For the text-containing cell, return its midpoint in [x, y] coordinate format. 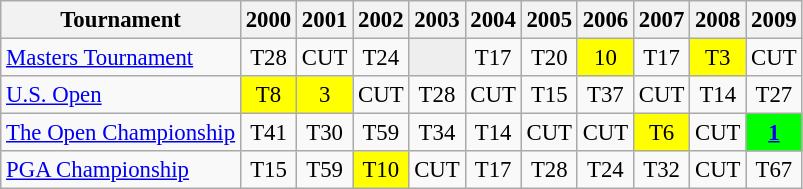
2003 [437, 20]
T37 [605, 95]
T34 [437, 133]
Masters Tournament [121, 58]
T41 [268, 133]
1 [774, 133]
2004 [493, 20]
U.S. Open [121, 95]
2005 [549, 20]
2002 [381, 20]
3 [325, 95]
10 [605, 58]
2000 [268, 20]
2007 [661, 20]
2009 [774, 20]
T30 [325, 133]
2006 [605, 20]
T6 [661, 133]
T10 [381, 170]
T32 [661, 170]
2008 [718, 20]
PGA Championship [121, 170]
T8 [268, 95]
T27 [774, 95]
T3 [718, 58]
T67 [774, 170]
The Open Championship [121, 133]
T20 [549, 58]
2001 [325, 20]
Tournament [121, 20]
